Determine the (x, y) coordinate at the center of the cell enclosing the given text.  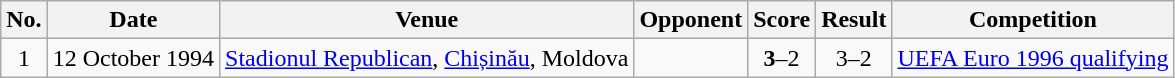
Result (854, 20)
Score (782, 20)
Opponent (691, 20)
Competition (1033, 20)
Date (133, 20)
No. (24, 20)
Venue (427, 20)
UEFA Euro 1996 qualifying (1033, 58)
12 October 1994 (133, 58)
1 (24, 58)
Stadionul Republican, Chișinău, Moldova (427, 58)
